Search for the cell housing the specified text and yield its (x, y) center coordinate. 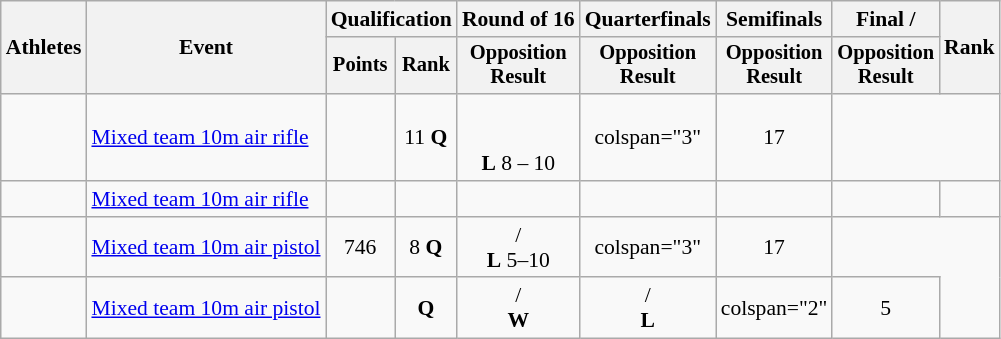
Q (426, 308)
Athletes (44, 48)
Semifinals (774, 19)
8 Q (426, 248)
746 (360, 248)
/W (518, 308)
Qualification (392, 19)
Final / (886, 19)
colspan="2" (774, 308)
L 8 – 10 (518, 138)
Round of 16 (518, 19)
Points (360, 66)
11 Q (426, 138)
/L 5–10 (518, 248)
Event (206, 48)
/L (648, 308)
5 (886, 308)
Quarterfinals (648, 19)
